Scan for the cell matching the given text and deliver its (X, Y) coordinate at center. 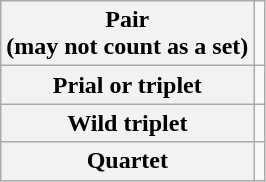
Wild triplet (128, 123)
Prial or triplet (128, 85)
Pair(may not count as a set) (128, 34)
Quartet (128, 161)
